Identify which cell holds the provided text, then report its (X, Y) central coordinate. 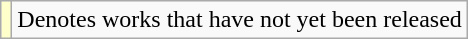
Denotes works that have not yet been released (240, 20)
